Identify which cell holds the provided text, then report its (X, Y) central coordinate. 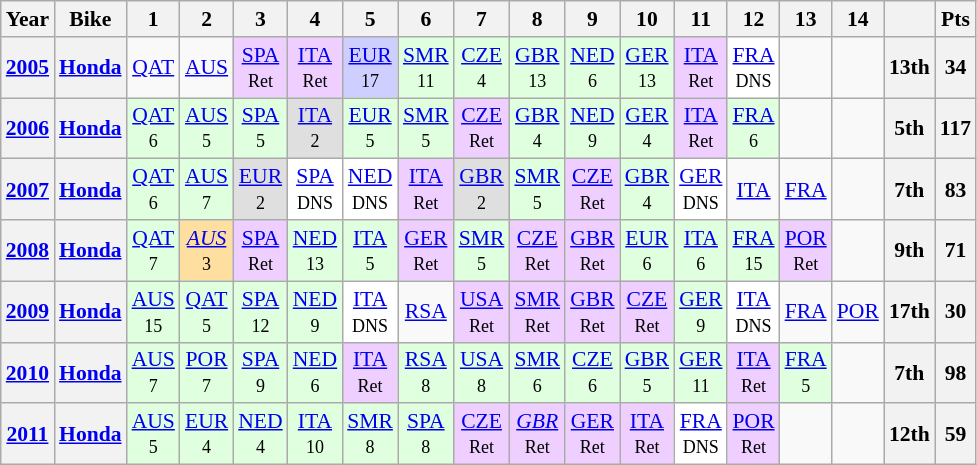
71 (956, 250)
EUR2 (260, 190)
SPA12 (260, 312)
13th (910, 68)
SPA8 (426, 434)
SPA9 (260, 372)
SPA5 (260, 128)
NED13 (315, 250)
117 (956, 128)
GER11 (700, 372)
2 (206, 19)
9th (910, 250)
83 (956, 190)
34 (956, 68)
NED4 (260, 434)
CZE6 (592, 372)
SMR8 (370, 434)
GBR2 (482, 190)
ITA5 (370, 250)
59 (956, 434)
GBR5 (648, 372)
98 (956, 372)
FRA5 (806, 372)
7 (482, 19)
5th (910, 128)
2006 (28, 128)
SMRRet (537, 312)
3 (260, 19)
6 (426, 19)
AUS (206, 68)
FRA6 (753, 128)
Bike (90, 19)
30 (956, 312)
GER13 (648, 68)
2005 (28, 68)
SMR6 (537, 372)
USA8 (482, 372)
2010 (28, 372)
13 (806, 19)
POR7 (206, 372)
EUR5 (370, 128)
POR (858, 312)
5 (370, 19)
AUS15 (154, 312)
14 (858, 19)
12 (753, 19)
1 (154, 19)
GERDNS (700, 190)
SPADNS (315, 190)
2007 (28, 190)
ITA2 (315, 128)
12th (910, 434)
QAT (154, 68)
EUR6 (648, 250)
11 (700, 19)
ITA (753, 190)
EUR4 (206, 434)
8 (537, 19)
NEDDNS (370, 190)
Year (28, 19)
2008 (28, 250)
GER4 (648, 128)
CZE4 (482, 68)
Pts (956, 19)
RSA8 (426, 372)
RSA (426, 312)
9 (592, 19)
17th (910, 312)
ITA10 (315, 434)
QAT7 (154, 250)
QAT5 (206, 312)
EUR17 (370, 68)
USARet (482, 312)
2009 (28, 312)
SMR11 (426, 68)
ITA6 (700, 250)
10 (648, 19)
GBR13 (537, 68)
GER9 (700, 312)
FRA15 (753, 250)
4 (315, 19)
2011 (28, 434)
AUS3 (206, 250)
